Find where the given text appears and provide that cell's center as [x, y] coordinate. 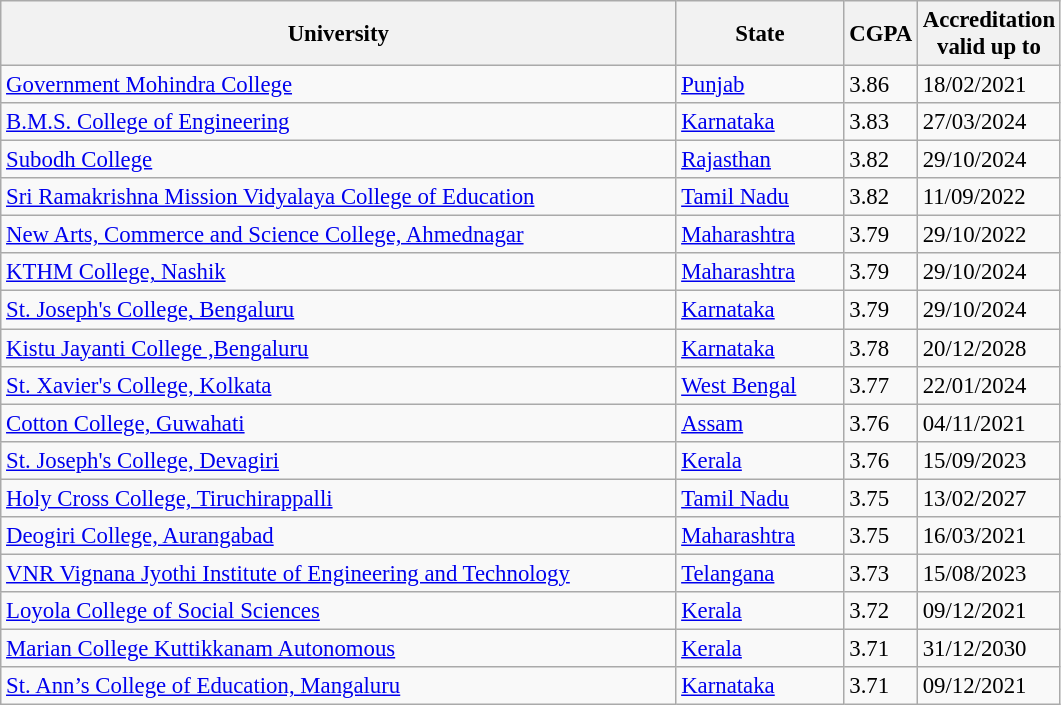
Deogiri College, Aurangabad [338, 536]
Punjab [760, 85]
29/10/2022 [988, 235]
11/09/2022 [988, 197]
Holy Cross College, Tiruchirappalli [338, 498]
Telangana [760, 573]
Government Mohindra College [338, 85]
20/12/2028 [988, 348]
Rajasthan [760, 160]
3.77 [880, 385]
Loyola College of Social Sciences [338, 611]
16/03/2021 [988, 536]
15/09/2023 [988, 460]
Kistu Jayanti College ,Bengaluru [338, 348]
31/12/2030 [988, 648]
Cotton College, Guwahati [338, 423]
St. Xavier's College, Kolkata [338, 385]
West Bengal [760, 385]
Marian College Kuttikkanam Autonomous [338, 648]
Assam [760, 423]
VNR Vignana Jyothi Institute of Engineering and Technology [338, 573]
CGPA [880, 34]
3.72 [880, 611]
13/02/2027 [988, 498]
St. Joseph's College, Bengaluru [338, 310]
04/11/2021 [988, 423]
3.73 [880, 573]
15/08/2023 [988, 573]
27/03/2024 [988, 122]
B.M.S. College of Engineering [338, 122]
3.83 [880, 122]
18/02/2021 [988, 85]
State [760, 34]
22/01/2024 [988, 385]
Subodh College [338, 160]
St. Joseph's College, Devagiri [338, 460]
St. Ann’s College of Education, Mangaluru [338, 686]
3.86 [880, 85]
New Arts, Commerce and Science College, Ahmednagar [338, 235]
Accreditation valid up to [988, 34]
KTHM College, Nashik [338, 273]
University [338, 34]
3.78 [880, 348]
Sri Ramakrishna Mission Vidyalaya College of Education [338, 197]
